Return the (X, Y) coordinate for the center point of the cell that contains the specified text.  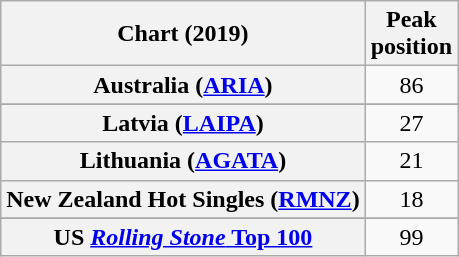
New Zealand Hot Singles (RMNZ) (183, 199)
US Rolling Stone Top 100 (183, 237)
21 (411, 161)
27 (411, 123)
Lithuania (AGATA) (183, 161)
86 (411, 85)
18 (411, 199)
Chart (2019) (183, 34)
Australia (ARIA) (183, 85)
Peakposition (411, 34)
Latvia (LAIPA) (183, 123)
99 (411, 237)
